Detect which cell encompasses the target text, then output its (X, Y) center coordinate. 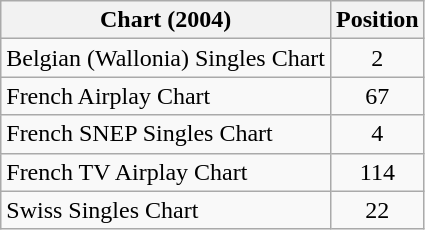
4 (377, 134)
Belgian (Wallonia) Singles Chart (166, 58)
Chart (2004) (166, 20)
French TV Airplay Chart (166, 172)
22 (377, 210)
2 (377, 58)
Swiss Singles Chart (166, 210)
French Airplay Chart (166, 96)
114 (377, 172)
67 (377, 96)
French SNEP Singles Chart (166, 134)
Position (377, 20)
